Return the [x, y] coordinate for the center point of the cell that contains the specified text.  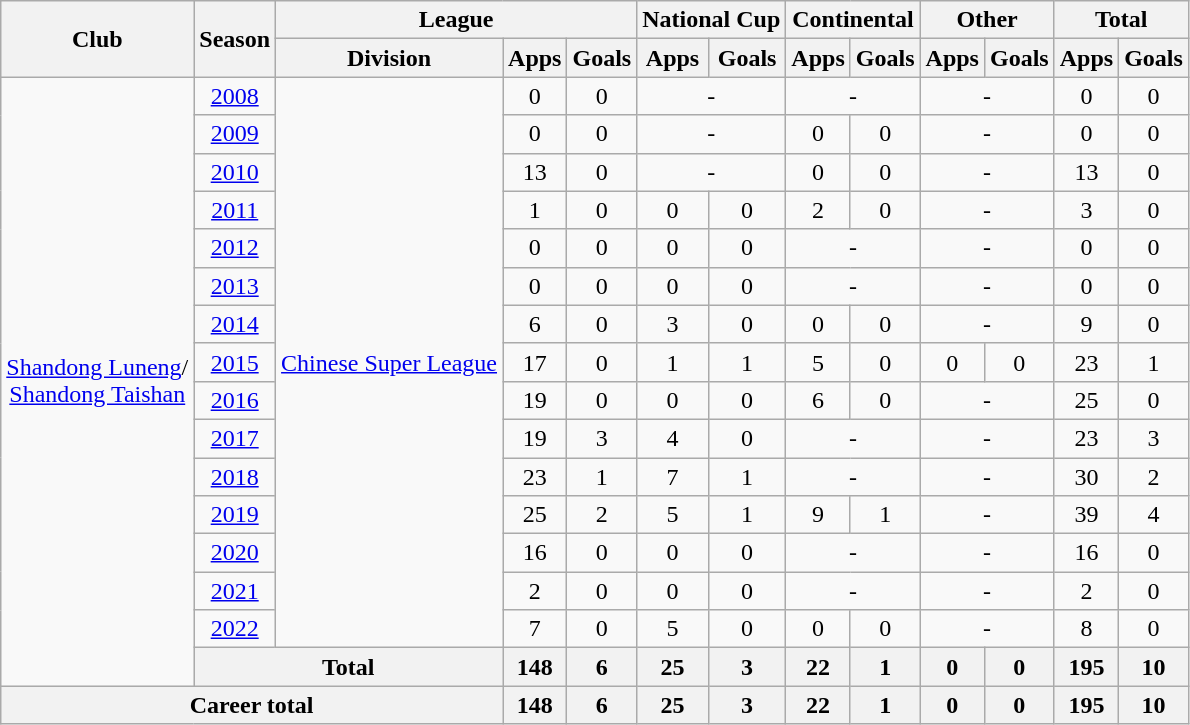
Club [98, 39]
2014 [235, 324]
2020 [235, 553]
National Cup [712, 20]
2011 [235, 210]
2017 [235, 438]
2008 [235, 96]
2015 [235, 362]
2010 [235, 172]
2021 [235, 591]
League [456, 20]
Career total [252, 705]
2016 [235, 400]
30 [1086, 477]
2012 [235, 248]
2022 [235, 629]
Division [390, 58]
17 [535, 362]
2013 [235, 286]
Continental [853, 20]
Shandong Luneng/Shandong Taishan [98, 382]
8 [1086, 629]
Season [235, 39]
Chinese Super League [390, 362]
39 [1086, 515]
2018 [235, 477]
2019 [235, 515]
Other [987, 20]
2009 [235, 134]
